Scan for the cell matching the given text and deliver its (X, Y) coordinate at center. 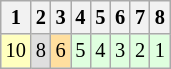
10 (16, 51)
7 (140, 17)
